Pinpoint the cell where the given text exists, returning its (X, Y) midpoint coordinate. 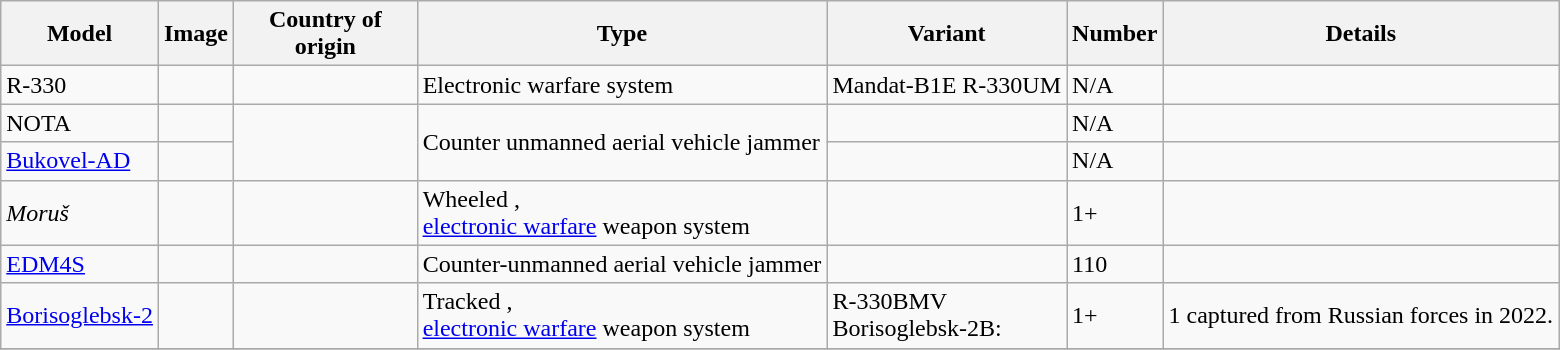
Variant (947, 34)
Mandat-B1E R-330UM (947, 85)
Image (196, 34)
R-330 (80, 85)
110 (1115, 264)
NOTA (80, 123)
Tracked , electronic warfare weapon system (622, 316)
Number (1115, 34)
Moruš (80, 212)
Model (80, 34)
Electronic warfare system (622, 85)
1 captured from Russian forces in 2022. (1361, 316)
R-330BMVBorisoglebsk-2B: (947, 316)
EDM4S (80, 264)
Wheeled , electronic warfare weapon system (622, 212)
Bukovel-AD (80, 161)
Type (622, 34)
Counter unmanned aerial vehicle jammer (622, 142)
Details (1361, 34)
Counter-unmanned aerial vehicle jammer (622, 264)
Country of origin (326, 34)
Borisoglebsk-2 (80, 316)
